Capture the cell that displays the provided text and extract its (x, y) central coordinate. 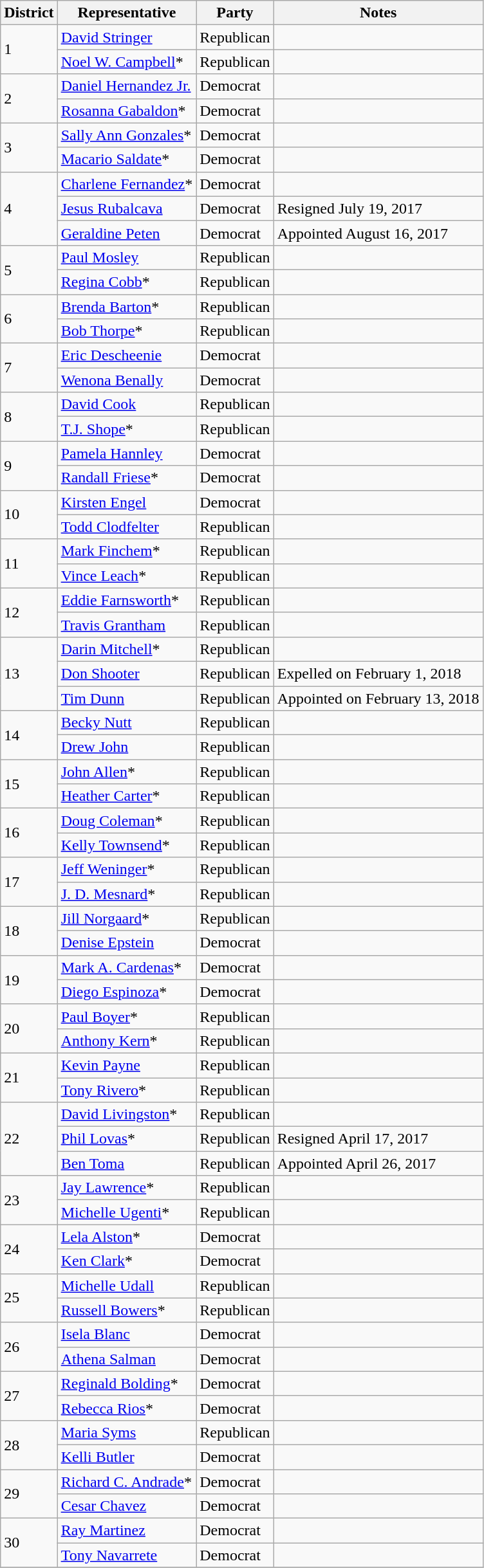
Michelle Ugenti* (127, 1212)
Noel W. Campbell* (127, 62)
Maria Syms (127, 1432)
Denise Epstein (127, 943)
16 (29, 833)
Expelled on February 1, 2018 (378, 673)
12 (29, 612)
1 (29, 50)
Regina Cobb* (127, 282)
Vince Leach* (127, 576)
Richard C. Andrade* (127, 1481)
10 (29, 515)
John Allen* (127, 772)
Party (235, 13)
Ken Clark* (127, 1261)
13 (29, 673)
6 (29, 319)
David Livingston* (127, 1115)
Brenda Barton* (127, 307)
Appointed August 16, 2017 (378, 233)
Appointed April 26, 2017 (378, 1163)
30 (29, 1543)
Pamela Hannley (127, 453)
24 (29, 1249)
Charlene Fernandez* (127, 184)
3 (29, 147)
David Cook (127, 405)
Phil Lovas* (127, 1139)
Kelli Butler (127, 1457)
Ben Toma (127, 1163)
Travis Grantham (127, 624)
Lela Alston* (127, 1237)
Isela Blanc (127, 1335)
Sally Ann Gonzales* (127, 135)
15 (29, 784)
8 (29, 417)
17 (29, 882)
Kevin Payne (127, 1065)
Bob Thorpe* (127, 331)
Tim Dunn (127, 698)
2 (29, 98)
27 (29, 1396)
Todd Clodfelter (127, 527)
Cesar Chavez (127, 1506)
Athena Salman (127, 1359)
7 (29, 368)
11 (29, 563)
Drew John (127, 747)
Tony Rivero* (127, 1090)
5 (29, 269)
28 (29, 1445)
18 (29, 931)
Randall Friese* (127, 478)
Eddie Farnsworth* (127, 600)
20 (29, 1028)
4 (29, 208)
21 (29, 1077)
Don Shooter (127, 673)
29 (29, 1493)
Heather Carter* (127, 796)
Kelly Townsend* (127, 845)
Becky Nutt (127, 723)
Eric Descheenie (127, 356)
Paul Mosley (127, 257)
Mark Finchem* (127, 551)
Wenona Benally (127, 380)
Notes (378, 13)
26 (29, 1347)
T.J. Shope* (127, 429)
Representative (127, 13)
Rebecca Rios* (127, 1408)
22 (29, 1139)
Doug Coleman* (127, 821)
Michelle Udall (127, 1286)
Rosanna Gabaldon* (127, 111)
25 (29, 1298)
Appointed on February 13, 2018 (378, 698)
Paul Boyer* (127, 1016)
Jill Norgaard* (127, 918)
Kirsten Engel (127, 502)
David Stringer (127, 37)
Tony Navarrete (127, 1555)
Jeff Weninger* (127, 870)
District (29, 13)
23 (29, 1200)
Resigned April 17, 2017 (378, 1139)
Darin Mitchell* (127, 649)
Mark A. Cardenas* (127, 967)
Russell Bowers* (127, 1310)
Macario Saldate* (127, 160)
Jay Lawrence* (127, 1188)
Reginald Bolding* (127, 1383)
Diego Espinoza* (127, 992)
19 (29, 980)
Ray Martinez (127, 1531)
Jesus Rubalcava (127, 208)
Resigned July 19, 2017 (378, 208)
Geraldine Peten (127, 233)
Anthony Kern* (127, 1041)
14 (29, 735)
9 (29, 466)
Daniel Hernandez Jr. (127, 86)
J. D. Mesnard* (127, 894)
